Provide the (x, y) coordinate of the cell's center where the given text is located.  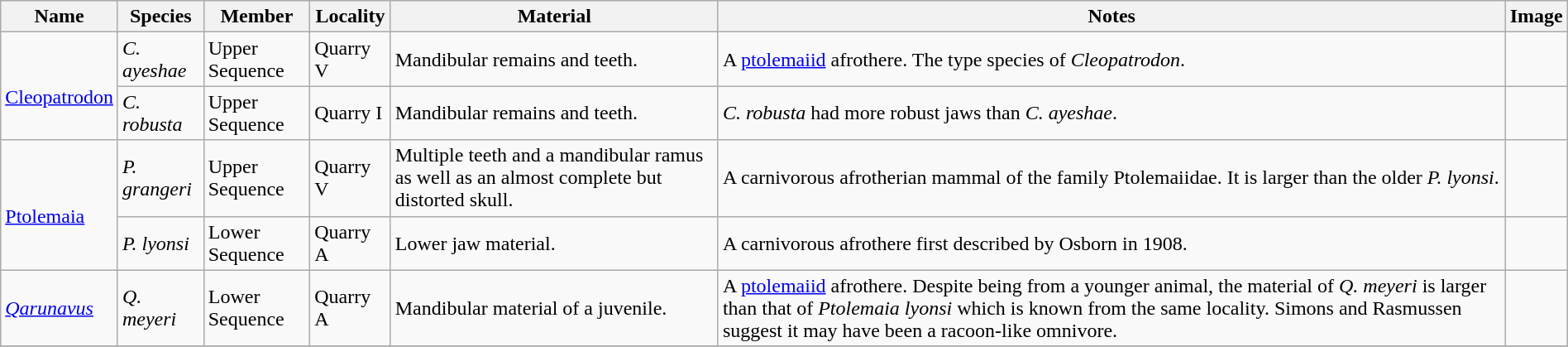
Locality (351, 17)
P. grangeri (160, 178)
C. robusta had more robust jaws than C. ayeshae. (1111, 113)
Member (256, 17)
Q. meyeri (160, 308)
Notes (1111, 17)
A ptolemaiid afrothere. The type species of Cleopatrodon. (1111, 60)
Species (160, 17)
Quarry I (351, 113)
A carnivorous afrothere first described by Osborn in 1908. (1111, 243)
P. lyonsi (160, 243)
C. ayeshae (160, 60)
A carnivorous afrotherian mammal of the family Ptolemaiidae. It is larger than the older P. lyonsi. (1111, 178)
Lower jaw material. (554, 243)
Ptolemaia (60, 205)
Name (60, 17)
Image (1537, 17)
Multiple teeth and a mandibular ramus as well as an almost complete but distorted skull. (554, 178)
Qarunavus (60, 308)
Cleopatrodon (60, 86)
Mandibular material of a juvenile. (554, 308)
C. robusta (160, 113)
Material (554, 17)
